Search for the cell housing the specified text and yield its (X, Y) center coordinate. 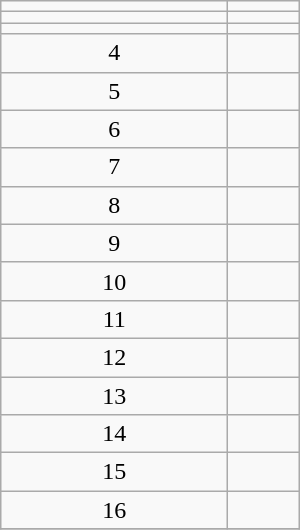
10 (114, 281)
14 (114, 434)
4 (114, 53)
12 (114, 357)
6 (114, 129)
5 (114, 91)
11 (114, 319)
7 (114, 167)
15 (114, 472)
9 (114, 243)
8 (114, 205)
13 (114, 395)
16 (114, 510)
